Find where the given text appears and provide that cell's center as (x, y) coordinate. 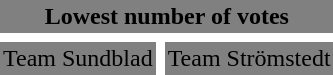
Team Sundblad (78, 58)
